Locate the cell with the specified text and output its (X, Y) center coordinate. 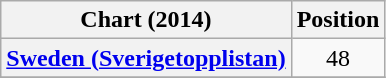
48 (338, 58)
Position (338, 20)
Sweden (Sverigetopplistan) (146, 58)
Chart (2014) (146, 20)
